Scan for the cell matching the given text and deliver its [X, Y] coordinate at center. 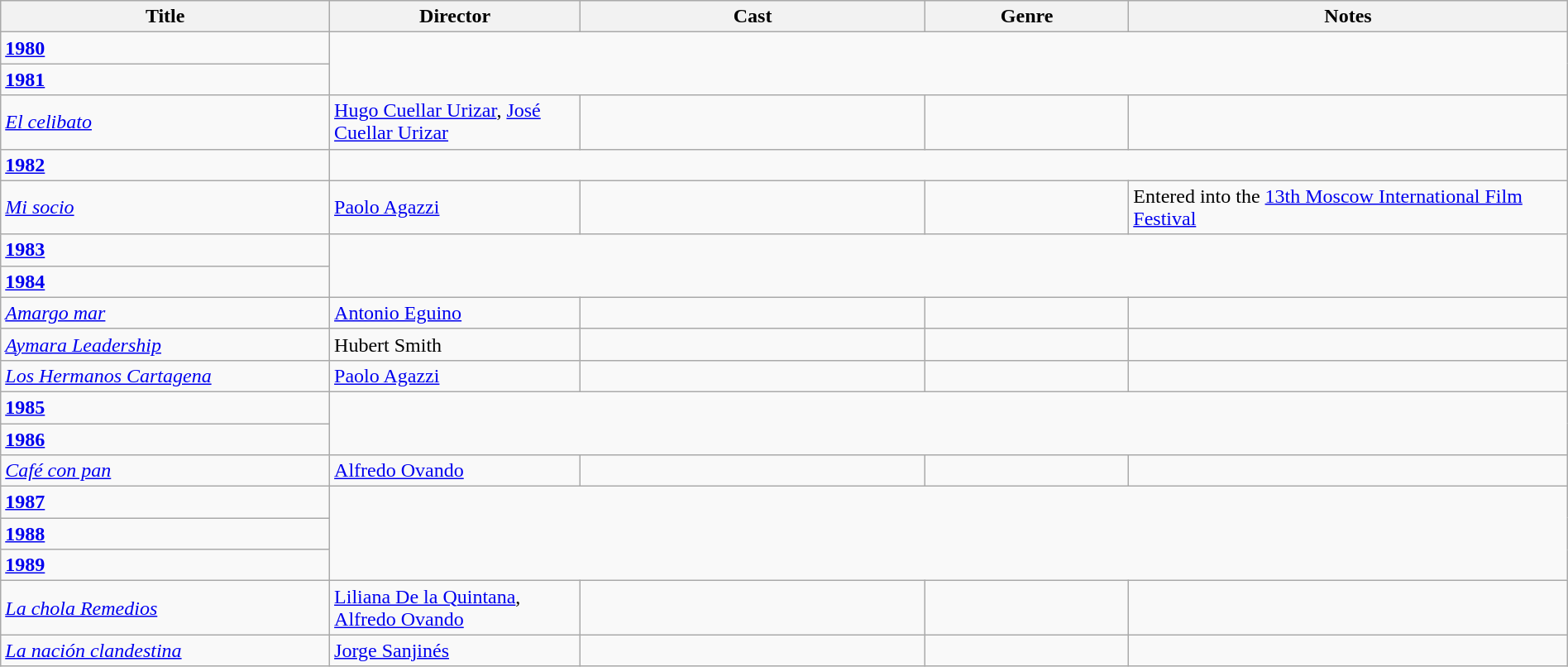
Alfredo Ovando [455, 471]
Mi socio [165, 207]
Antonio Eguino [455, 313]
1985 [165, 407]
Genre [1026, 17]
Title [165, 17]
1980 [165, 48]
Liliana De la Quintana, Alfredo Ovando [455, 607]
Cast [753, 17]
1986 [165, 439]
Director [455, 17]
La nación clandestina [165, 650]
Aymara Leadership [165, 344]
Jorge Sanjinés [455, 650]
1982 [165, 165]
1989 [165, 565]
Hubert Smith [455, 344]
Café con pan [165, 471]
1981 [165, 79]
1987 [165, 502]
La chola Remedios [165, 607]
Notes [1348, 17]
Amargo mar [165, 313]
Los Hermanos Cartagena [165, 376]
1984 [165, 281]
Hugo Cuellar Urizar, José Cuellar Urizar [455, 122]
1988 [165, 534]
1983 [165, 250]
Entered into the 13th Moscow International Film Festival [1348, 207]
El celibato [165, 122]
